Output the (X, Y) coordinate of the center of the cell containing the given text.  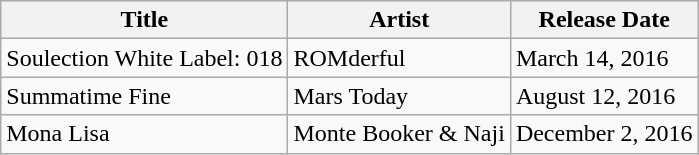
Release Date (604, 20)
August 12, 2016 (604, 96)
Mars Today (399, 96)
December 2, 2016 (604, 134)
Artist (399, 20)
Mona Lisa (144, 134)
Title (144, 20)
ROMderful (399, 58)
March 14, 2016 (604, 58)
Monte Booker & Naji (399, 134)
Soulection White Label: 018 (144, 58)
Summatime Fine (144, 96)
